Locate the cell with the specified text and output its [x, y] center coordinate. 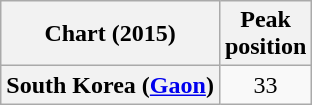
Peakposition [265, 34]
Chart (2015) [110, 34]
South Korea (Gaon) [110, 85]
33 [265, 85]
